Capture the cell that displays the provided text and extract its (x, y) central coordinate. 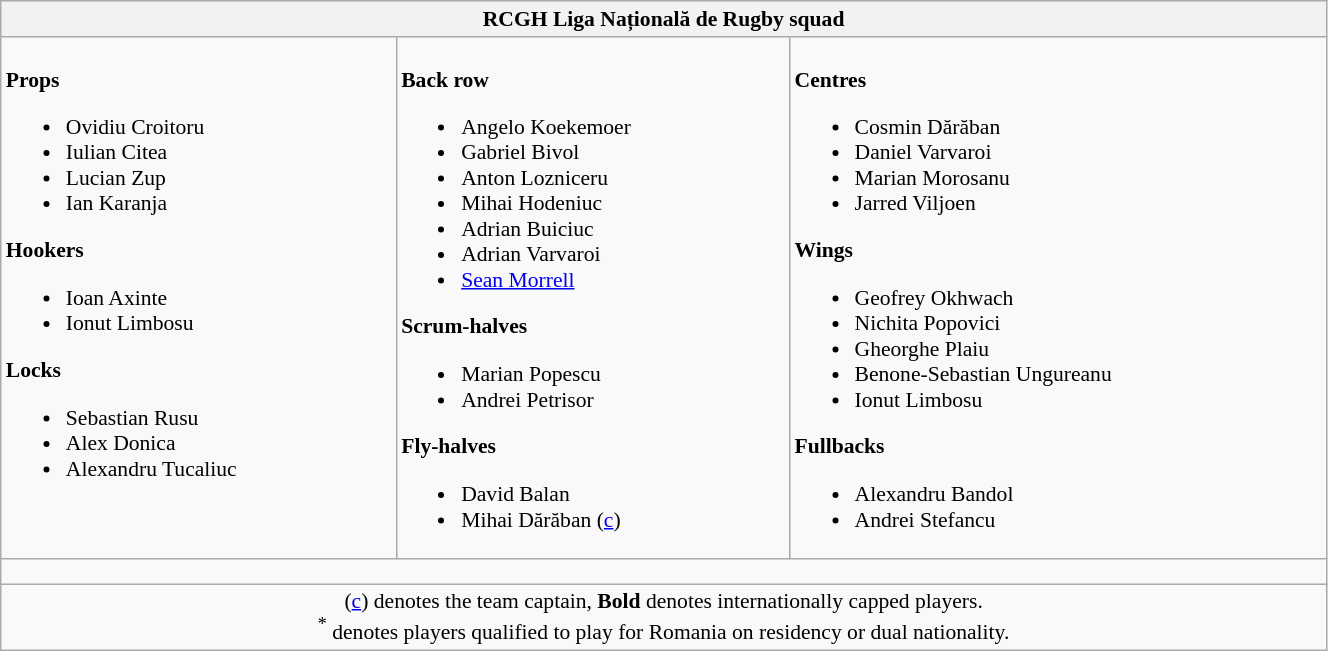
PropsOvidiu CroitoruIulian CiteaLucian ZupIan KaranjaHookers Ioan Axinte Ionut LimbosuLocks Sebastian Rusu Alex Donica Alexandru Tucaliuc (198, 298)
RCGH Liga Națională de Rugby squad (664, 19)
